For the text-containing cell, return its midpoint in [X, Y] coordinate format. 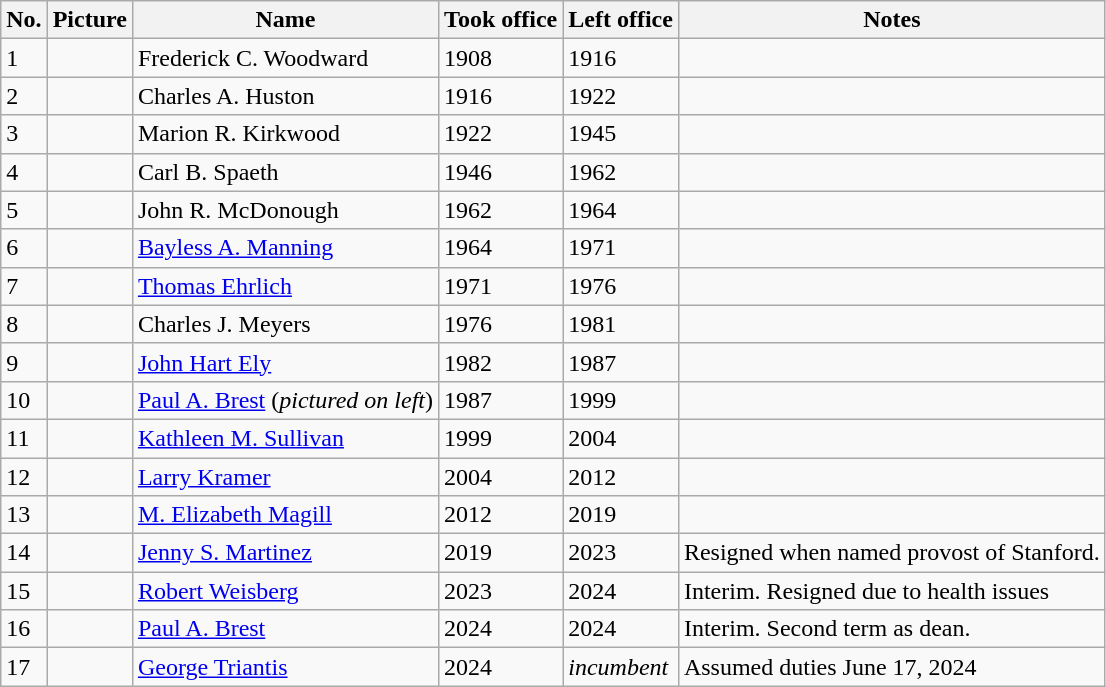
Kathleen M. Sullivan [285, 438]
5 [24, 210]
John Hart Ely [285, 362]
17 [24, 667]
Paul A. Brest [285, 629]
12 [24, 477]
9 [24, 362]
Left office [621, 20]
Bayless A. Manning [285, 248]
1982 [501, 362]
3 [24, 134]
Thomas Ehrlich [285, 286]
4 [24, 172]
Larry Kramer [285, 477]
15 [24, 591]
Paul A. Brest (pictured on left) [285, 400]
Marion R. Kirkwood [285, 134]
Carl B. Spaeth [285, 172]
Interim. Resigned due to health issues [892, 591]
Assumed duties June 17, 2024 [892, 667]
Notes [892, 20]
11 [24, 438]
Charles J. Meyers [285, 324]
Took office [501, 20]
M. Elizabeth Magill [285, 515]
Frederick C. Woodward [285, 58]
1945 [621, 134]
incumbent [621, 667]
John R. McDonough [285, 210]
13 [24, 515]
1 [24, 58]
Picture [90, 20]
Charles A. Huston [285, 96]
1908 [501, 58]
Jenny S. Martinez [285, 553]
2 [24, 96]
George Triantis [285, 667]
6 [24, 248]
No. [24, 20]
16 [24, 629]
14 [24, 553]
10 [24, 400]
7 [24, 286]
Name [285, 20]
Resigned when named provost of Stanford. [892, 553]
1946 [501, 172]
Robert Weisberg [285, 591]
1981 [621, 324]
Interim. Second term as dean. [892, 629]
8 [24, 324]
